Capture the cell that displays the provided text and extract its (x, y) central coordinate. 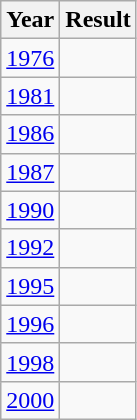
1987 (30, 172)
1995 (30, 286)
1976 (30, 58)
1992 (30, 248)
2000 (30, 400)
Year (30, 20)
1990 (30, 210)
1986 (30, 134)
Result (98, 20)
1998 (30, 362)
1981 (30, 96)
1996 (30, 324)
